Scan for the cell matching the given text and deliver its [x, y] coordinate at center. 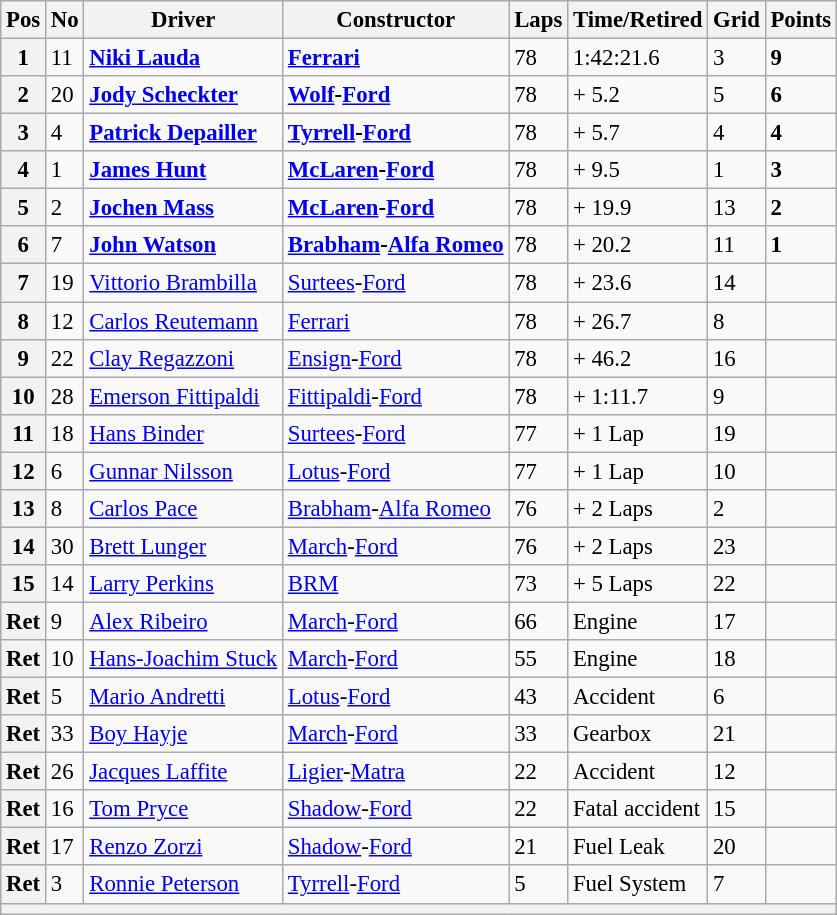
Carlos Pace [184, 509]
Jody Scheckter [184, 95]
73 [538, 584]
Fuel System [638, 885]
James Hunt [184, 170]
Boy Hayje [184, 734]
+ 46.2 [638, 358]
Niki Lauda [184, 58]
1:42:21.6 [638, 58]
Tom Pryce [184, 809]
Wolf-Ford [395, 95]
Patrick Depailler [184, 133]
Clay Regazzoni [184, 358]
+ 20.2 [638, 245]
Hans-Joachim Stuck [184, 659]
Ensign-Ford [395, 358]
+ 5 Laps [638, 584]
Jochen Mass [184, 208]
+ 5.2 [638, 95]
Alex Ribeiro [184, 621]
Grid [736, 20]
23 [736, 546]
Gunnar Nilsson [184, 471]
Pos [24, 20]
Fatal accident [638, 809]
John Watson [184, 245]
Jacques Laffite [184, 772]
55 [538, 659]
Carlos Reutemann [184, 321]
Ronnie Peterson [184, 885]
Emerson Fittipaldi [184, 396]
Larry Perkins [184, 584]
Laps [538, 20]
66 [538, 621]
Ligier-Matra [395, 772]
43 [538, 697]
+ 26.7 [638, 321]
Mario Andretti [184, 697]
Constructor [395, 20]
Driver [184, 20]
Renzo Zorzi [184, 847]
+ 9.5 [638, 170]
+ 19.9 [638, 208]
Points [800, 20]
30 [65, 546]
+ 1:11.7 [638, 396]
Hans Binder [184, 433]
Fittipaldi-Ford [395, 396]
Brett Lunger [184, 546]
+ 23.6 [638, 283]
Vittorio Brambilla [184, 283]
No [65, 20]
Gearbox [638, 734]
+ 5.7 [638, 133]
26 [65, 772]
Fuel Leak [638, 847]
BRM [395, 584]
28 [65, 396]
Time/Retired [638, 20]
